Identify which cell holds the provided text, then report its (x, y) central coordinate. 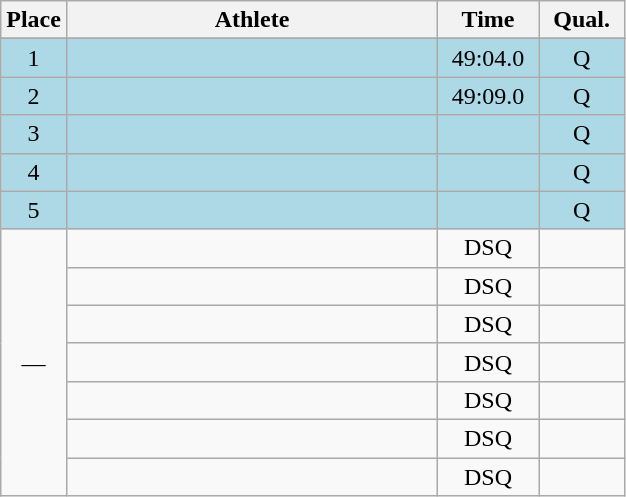
Qual. (582, 20)
4 (34, 172)
49:09.0 (488, 96)
Time (488, 20)
1 (34, 58)
Place (34, 20)
2 (34, 96)
49:04.0 (488, 58)
Athlete (252, 20)
5 (34, 210)
— (34, 362)
3 (34, 134)
